Detect which cell encompasses the target text, then output its (X, Y) center coordinate. 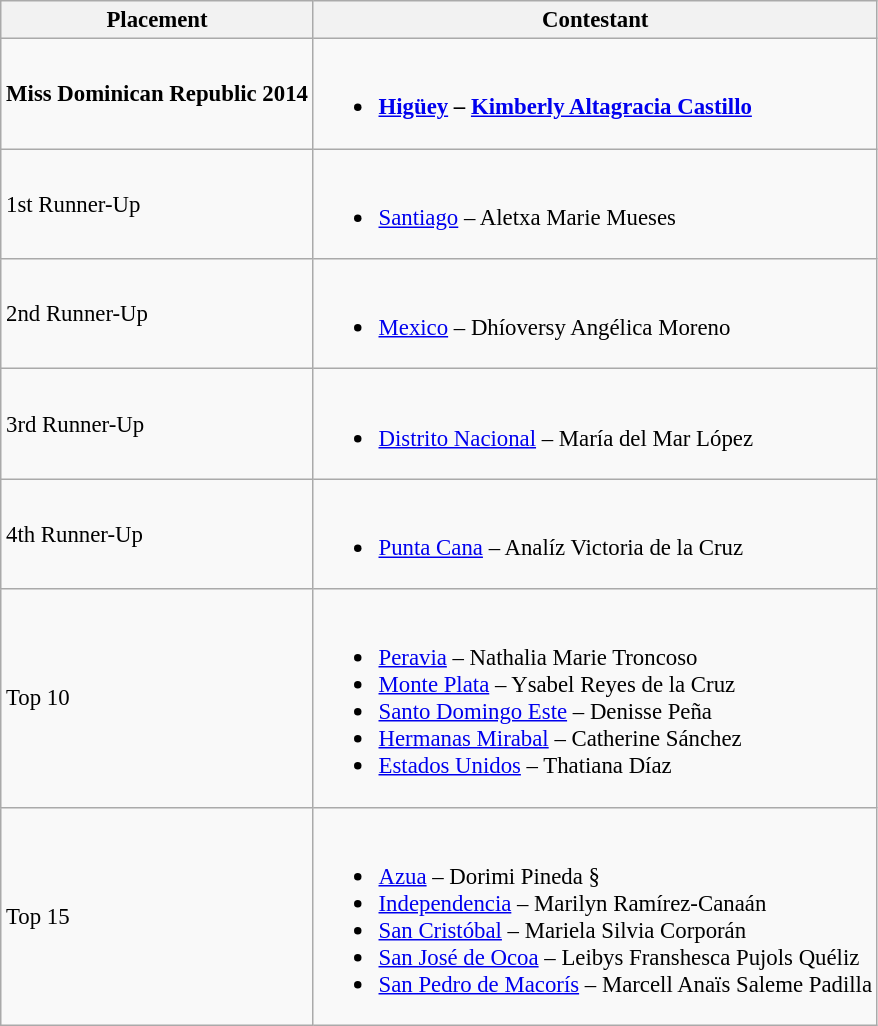
3rd Runner-Up (157, 424)
Punta Cana – Analíz Victoria de la Cruz (595, 534)
Higüey – Kimberly Altagracia Castillo (595, 94)
Contestant (595, 20)
Top 15 (157, 916)
Santiago – Aletxa Marie Mueses (595, 204)
2nd Runner-Up (157, 314)
Miss Dominican Republic 2014 (157, 94)
Top 10 (157, 698)
4th Runner-Up (157, 534)
Distrito Nacional – María del Mar López (595, 424)
1st Runner-Up (157, 204)
Mexico – Dhíoversy Angélica Moreno (595, 314)
Placement (157, 20)
